Extract the [x, y] coordinate from the center of the cell holding the provided text.  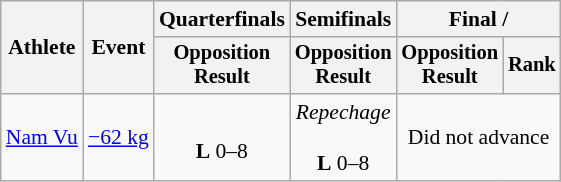
Repechage L 0–8 [344, 138]
Athlete [42, 48]
L 0–8 [222, 138]
Quarterfinals [222, 19]
−62 kg [118, 138]
Event [118, 48]
Rank [532, 66]
Nam Vu [42, 138]
Semifinals [344, 19]
Did not advance [478, 138]
Final / [478, 19]
